For the text-containing cell, return its midpoint in [x, y] coordinate format. 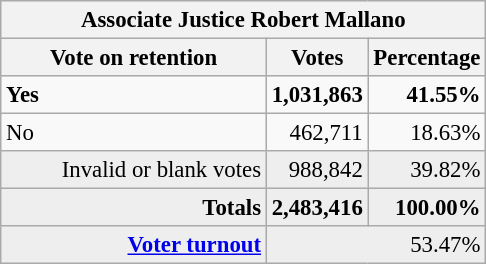
Percentage [427, 58]
1,031,863 [317, 95]
Vote on retention [134, 58]
41.55% [427, 95]
18.63% [427, 133]
Yes [134, 95]
988,842 [317, 170]
Invalid or blank votes [134, 170]
Associate Justice Robert Mallano [244, 20]
No [134, 133]
Votes [317, 58]
Totals [134, 208]
Voter turnout [134, 245]
53.47% [376, 245]
39.82% [427, 170]
2,483,416 [317, 208]
462,711 [317, 133]
100.00% [427, 208]
